Detect which cell encompasses the target text, then output its [X, Y] center coordinate. 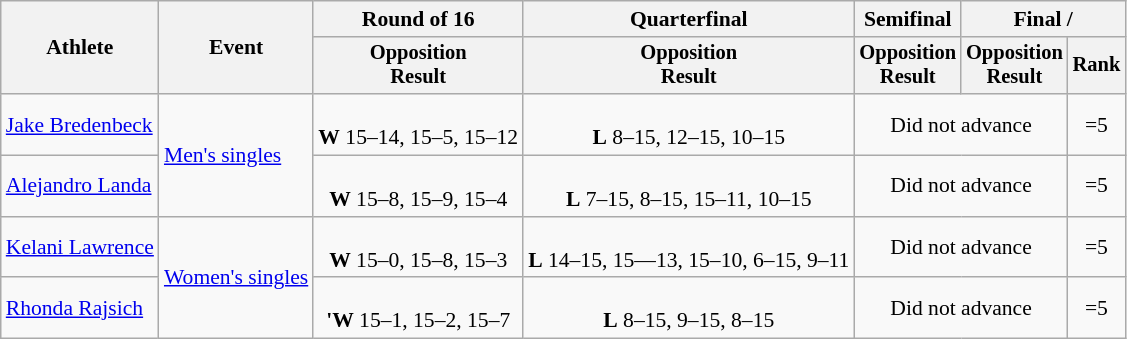
W 15–14, 15–5, 15–12 [418, 124]
W 15–0, 15–8, 15–3 [418, 248]
L 14–15, 15—13, 15–10, 6–15, 9–11 [688, 248]
Rank [1097, 66]
W 15–8, 15–9, 15–4 [418, 186]
Athlete [80, 48]
Jake Bredenbeck [80, 124]
Women's singles [236, 278]
L 8–15, 12–15, 10–15 [688, 124]
Final / [1043, 19]
Kelani Lawrence [80, 248]
Men's singles [236, 155]
'W 15–1, 15–2, 15–7 [418, 308]
Quarterfinal [688, 19]
Round of 16 [418, 19]
L 8–15, 9–15, 8–15 [688, 308]
Semifinal [908, 19]
Rhonda Rajsich [80, 308]
Alejandro Landa [80, 186]
Event [236, 48]
L 7–15, 8–15, 15–11, 10–15 [688, 186]
